Output the [x, y] coordinate of the center of the cell containing the given text.  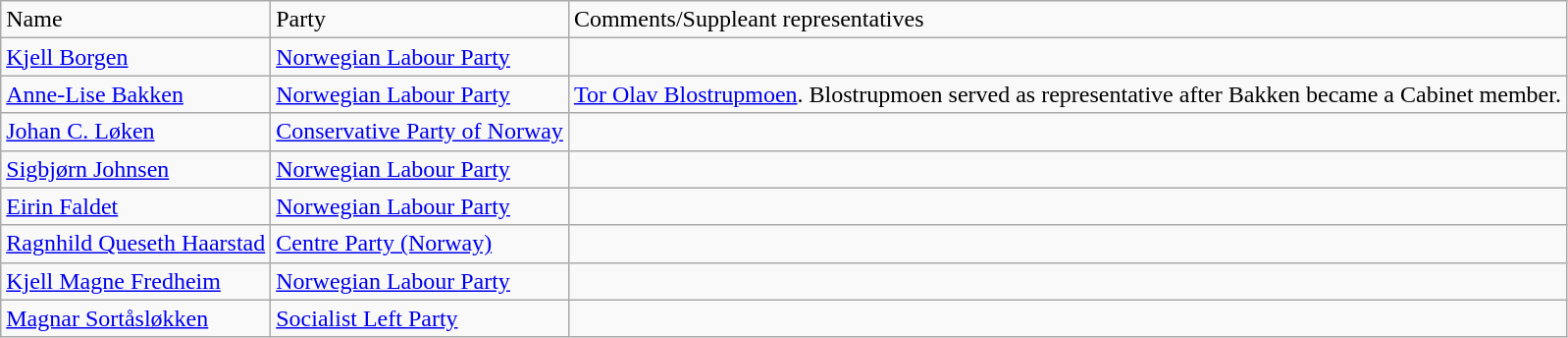
Kjell Borgen [135, 57]
Socialist Left Party [420, 318]
Name [135, 20]
Sigbjørn Johnsen [135, 169]
Kjell Magne Fredheim [135, 281]
Johan C. Løken [135, 132]
Ragnhild Queseth Haarstad [135, 244]
Party [420, 20]
Eirin Faldet [135, 206]
Magnar Sortåsløkken [135, 318]
Conservative Party of Norway [420, 132]
Anne-Lise Bakken [135, 94]
Comments/Suppleant representatives [1068, 20]
Centre Party (Norway) [420, 244]
Tor Olav Blostrupmoen. Blostrupmoen served as representative after Bakken became a Cabinet member. [1068, 94]
